Return (X, Y) of the center of cell containing provided text 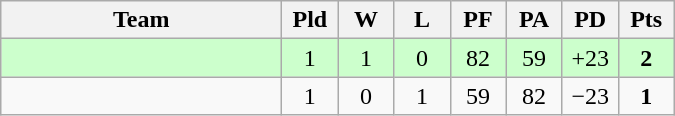
Team (142, 20)
L (422, 20)
Pts (646, 20)
2 (646, 58)
PF (478, 20)
PA (534, 20)
W (366, 20)
PD (590, 20)
+23 (590, 58)
Pld (310, 20)
−23 (590, 96)
